Locate the cell with the specified text and output its [x, y] center coordinate. 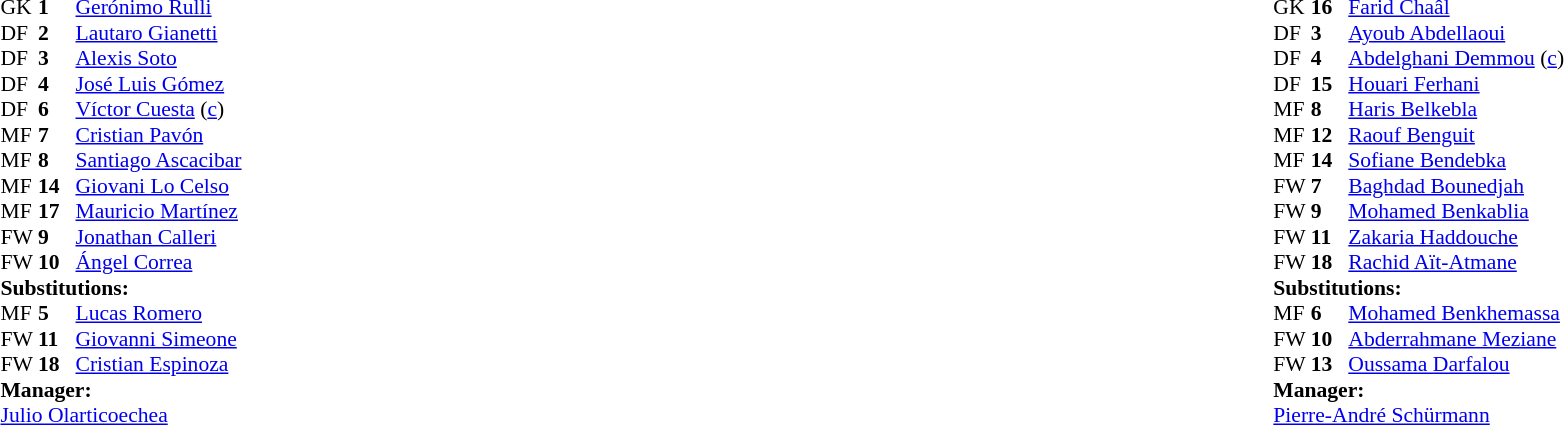
Ayoub Abdellaoui [1456, 33]
Zakaria Haddouche [1456, 237]
Sofiane Bendebka [1456, 161]
Raouf Benguit [1456, 135]
Jonathan Calleri [159, 237]
José Luis Gómez [159, 84]
Mohamed Benkhemassa [1456, 313]
Cristian Espinoza [159, 365]
Ángel Correa [159, 263]
Víctor Cuesta (c) [159, 109]
Giovanni Simeone [159, 339]
Abdelghani Demmou (c) [1456, 59]
17 [57, 211]
Alexis Soto [159, 59]
Lautaro Gianetti [159, 33]
Cristian Pavón [159, 135]
Mauricio Martínez [159, 211]
Haris Belkebla [1456, 109]
Abderrahmane Meziane [1456, 339]
15 [1330, 84]
Giovani Lo Celso [159, 186]
Houari Ferhani [1456, 84]
Baghdad Bounedjah [1456, 186]
5 [57, 313]
12 [1330, 135]
Santiago Ascacibar [159, 161]
13 [1330, 365]
Lucas Romero [159, 313]
Rachid Aït-Atmane [1456, 263]
2 [57, 33]
Oussama Darfalou [1456, 365]
Mohamed Benkablia [1456, 211]
